Extract the (X, Y) coordinate from the center of the cell holding the provided text.  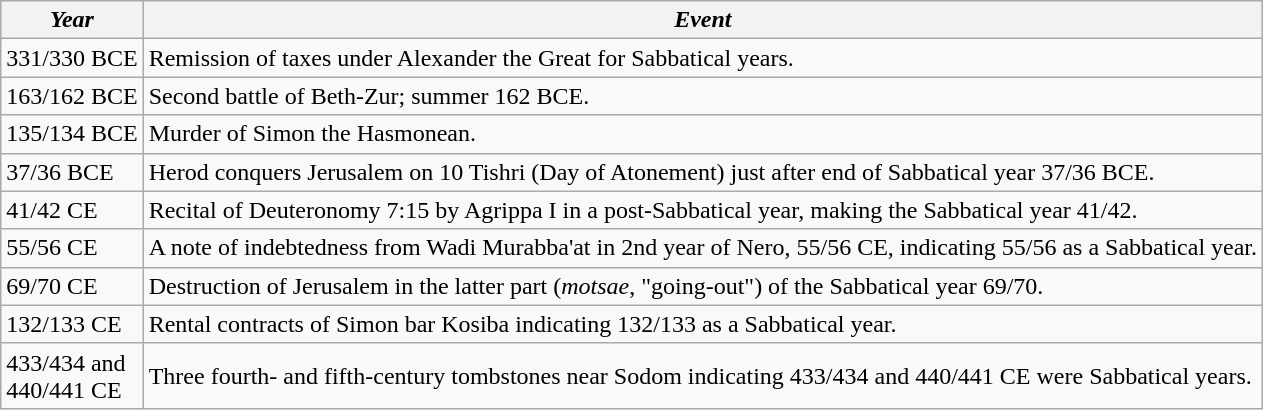
37/36 BCE (72, 172)
132/133 CE (72, 324)
163/162 BCE (72, 96)
Rental contracts of Simon bar Kosiba indicating 132/133 as a Sabbatical year. (702, 324)
Three fourth- and fifth-century tombstones near Sodom indicating 433/434 and 440/441 CE were Sabbatical years. (702, 376)
Destruction of Jerusalem in the latter part (motsae, "going-out") of the Sabbatical year 69/70. (702, 286)
Recital of Deuteronomy 7:15 by Agrippa I in a post-Sabbatical year, making the Sabbatical year 41/42. (702, 210)
41/42 CE (72, 210)
55/56 CE (72, 248)
135/134 BCE (72, 134)
Remission of taxes under Alexander the Great for Sabbatical years. (702, 58)
331/330 BCE (72, 58)
69/70 CE (72, 286)
Event (702, 20)
Herod conquers Jerusalem on 10 Tishri (Day of Atonement) just after end of Sabbatical year 37/36 BCE. (702, 172)
A note of indebtedness from Wadi Murabba'at in 2nd year of Nero, 55/56 CE, indicating 55/56 as a Sabbatical year. (702, 248)
Murder of Simon the Hasmonean. (702, 134)
Second battle of Beth-Zur; summer 162 BCE. (702, 96)
433/434 and440/441 CE (72, 376)
Year (72, 20)
